Return (x, y) of the center of cell containing provided text 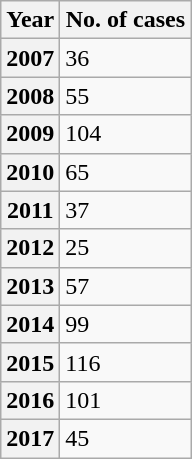
36 (126, 58)
2015 (30, 362)
2017 (30, 438)
2011 (30, 210)
2013 (30, 286)
2016 (30, 400)
101 (126, 400)
2010 (30, 172)
2008 (30, 96)
55 (126, 96)
37 (126, 210)
No. of cases (126, 20)
65 (126, 172)
25 (126, 248)
45 (126, 438)
2007 (30, 58)
116 (126, 362)
2014 (30, 324)
104 (126, 134)
2009 (30, 134)
Year (30, 20)
57 (126, 286)
99 (126, 324)
2012 (30, 248)
